Provide the [X, Y] coordinate of the cell's center where the given text is located.  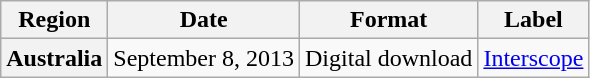
Date [204, 20]
Label [534, 20]
September 8, 2013 [204, 58]
Format [389, 20]
Interscope [534, 58]
Digital download [389, 58]
Region [54, 20]
Australia [54, 58]
